Extract the [X, Y] coordinate from the center of the cell holding the provided text.  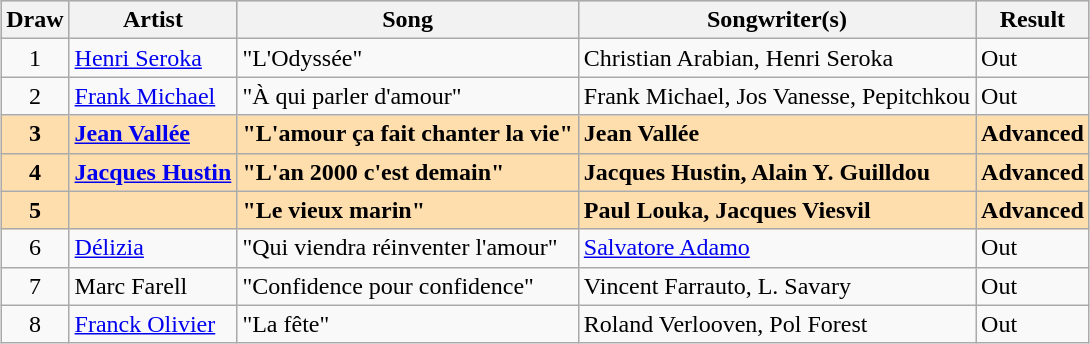
"L'amour ça fait chanter la vie" [408, 134]
Roland Verlooven, Pol Forest [776, 324]
Vincent Farrauto, L. Savary [776, 286]
Song [408, 20]
"Confidence pour confidence" [408, 286]
2 [35, 96]
Jacques Hustin [153, 172]
6 [35, 248]
Henri Seroka [153, 58]
Result [1033, 20]
Frank Michael, Jos Vanesse, Pepitchkou [776, 96]
Draw [35, 20]
1 [35, 58]
Délizia [153, 248]
Paul Louka, Jacques Viesvil [776, 210]
Franck Olivier [153, 324]
"La fête" [408, 324]
4 [35, 172]
Salvatore Adamo [776, 248]
Christian Arabian, Henri Seroka [776, 58]
5 [35, 210]
3 [35, 134]
7 [35, 286]
Marc Farell [153, 286]
8 [35, 324]
Jacques Hustin, Alain Y. Guilldou [776, 172]
Frank Michael [153, 96]
Artist [153, 20]
"L'an 2000 c'est demain" [408, 172]
Songwriter(s) [776, 20]
"À qui parler d'amour" [408, 96]
"Qui viendra réinventer l'amour" [408, 248]
"Le vieux marin" [408, 210]
"L'Odyssée" [408, 58]
